Extract the [x, y] coordinate from the center of the cell holding the provided text.  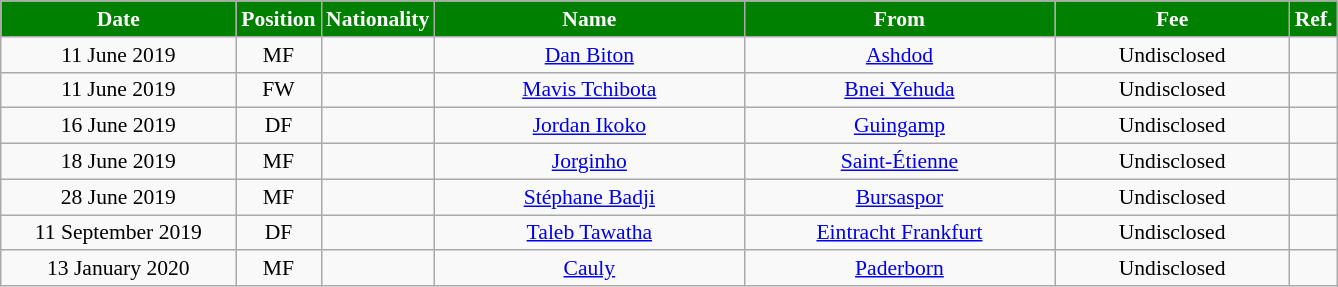
18 June 2019 [118, 162]
Dan Biton [589, 55]
Jordan Ikoko [589, 126]
Name [589, 19]
Jorginho [589, 162]
Paderborn [899, 269]
Nationality [378, 19]
13 January 2020 [118, 269]
Position [278, 19]
Cauly [589, 269]
11 September 2019 [118, 233]
Mavis Tchibota [589, 90]
Stéphane Badji [589, 197]
Date [118, 19]
16 June 2019 [118, 126]
Ref. [1314, 19]
Bursaspor [899, 197]
Guingamp [899, 126]
28 June 2019 [118, 197]
Ashdod [899, 55]
Saint-Étienne [899, 162]
FW [278, 90]
From [899, 19]
Bnei Yehuda [899, 90]
Taleb Tawatha [589, 233]
Eintracht Frankfurt [899, 233]
Fee [1172, 19]
